Identify which cell holds the provided text, then report its (X, Y) central coordinate. 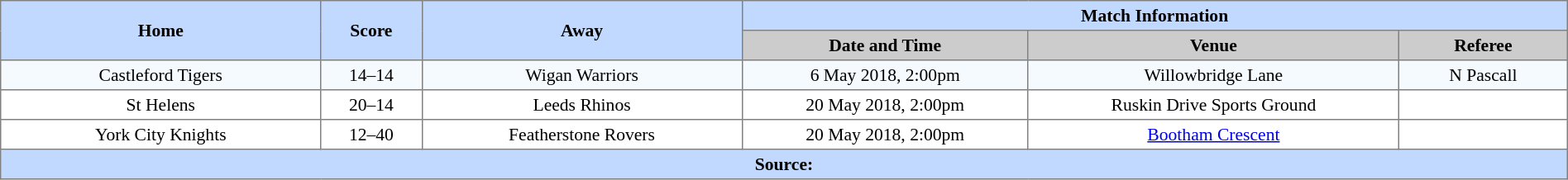
Bootham Crescent (1213, 135)
Leeds Rhinos (582, 105)
Castleford Tigers (160, 75)
6 May 2018, 2:00pm (885, 75)
St Helens (160, 105)
12–40 (371, 135)
Referee (1483, 45)
Wigan Warriors (582, 75)
Date and Time (885, 45)
Venue (1213, 45)
York City Knights (160, 135)
14–14 (371, 75)
Home (160, 31)
Willowbridge Lane (1213, 75)
Score (371, 31)
20–14 (371, 105)
Featherstone Rovers (582, 135)
Source: (784, 164)
Away (582, 31)
Ruskin Drive Sports Ground (1213, 105)
Match Information (1154, 16)
N Pascall (1483, 75)
